Provide the (X, Y) coordinate of the cell's center where the given text is located.  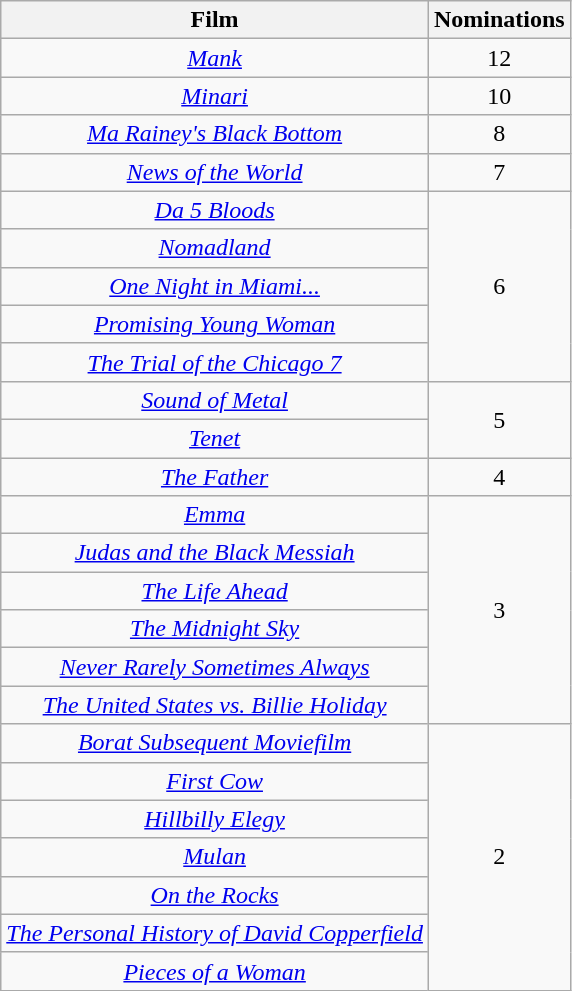
Nomadland (215, 248)
3 (499, 610)
On the Rocks (215, 895)
8 (499, 134)
Mank (215, 58)
One Night in Miami... (215, 286)
The Trial of the Chicago 7 (215, 362)
Da 5 Bloods (215, 210)
Nominations (499, 20)
The Father (215, 477)
The United States vs. Billie Holiday (215, 705)
Pieces of a Woman (215, 971)
5 (499, 419)
News of the World (215, 172)
6 (499, 286)
Borat Subsequent Moviefilm (215, 743)
7 (499, 172)
Minari (215, 96)
10 (499, 96)
Promising Young Woman (215, 324)
2 (499, 857)
Judas and the Black Messiah (215, 553)
The Personal History of David Copperfield (215, 933)
Tenet (215, 438)
4 (499, 477)
Ma Rainey's Black Bottom (215, 134)
The Life Ahead (215, 591)
Never Rarely Sometimes Always (215, 667)
The Midnight Sky (215, 629)
Mulan (215, 857)
Hillbilly Elegy (215, 819)
12 (499, 58)
Emma (215, 515)
Film (215, 20)
Sound of Metal (215, 400)
First Cow (215, 781)
